Detect which cell encompasses the target text, then output its [X, Y] center coordinate. 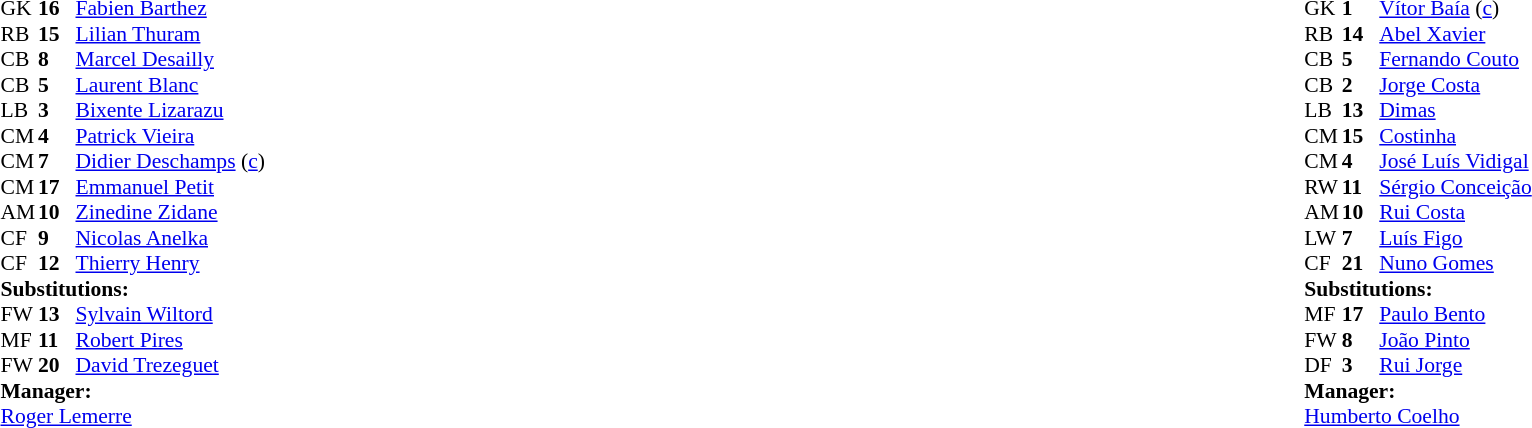
Laurent Blanc [170, 85]
Dimas [1455, 111]
Thierry Henry [170, 263]
Nuno Gomes [1455, 263]
Zinedine Zidane [170, 213]
14 [1361, 34]
12 [57, 263]
Abel Xavier [1455, 34]
Rui Jorge [1455, 365]
Marcel Desailly [170, 59]
Emmanuel Petit [170, 187]
David Trezeguet [170, 365]
20 [57, 365]
Didier Deschamps (c) [170, 161]
9 [57, 238]
LW [1323, 238]
Nicolas Anelka [170, 238]
Bixente Lizarazu [170, 111]
Sylvain Wiltord [170, 315]
DF [1323, 365]
Jorge Costa [1455, 85]
21 [1361, 263]
José Luís Vidigal [1455, 161]
RW [1323, 187]
Rui Costa [1455, 213]
Paulo Bento [1455, 315]
Patrick Vieira [170, 136]
Sérgio Conceição [1455, 187]
Costinha [1455, 136]
João Pinto [1455, 340]
2 [1361, 85]
Luís Figo [1455, 238]
Lilian Thuram [170, 34]
Robert Pires [170, 340]
Fernando Couto [1455, 59]
